Identify which cell holds the provided text, then report its [X, Y] central coordinate. 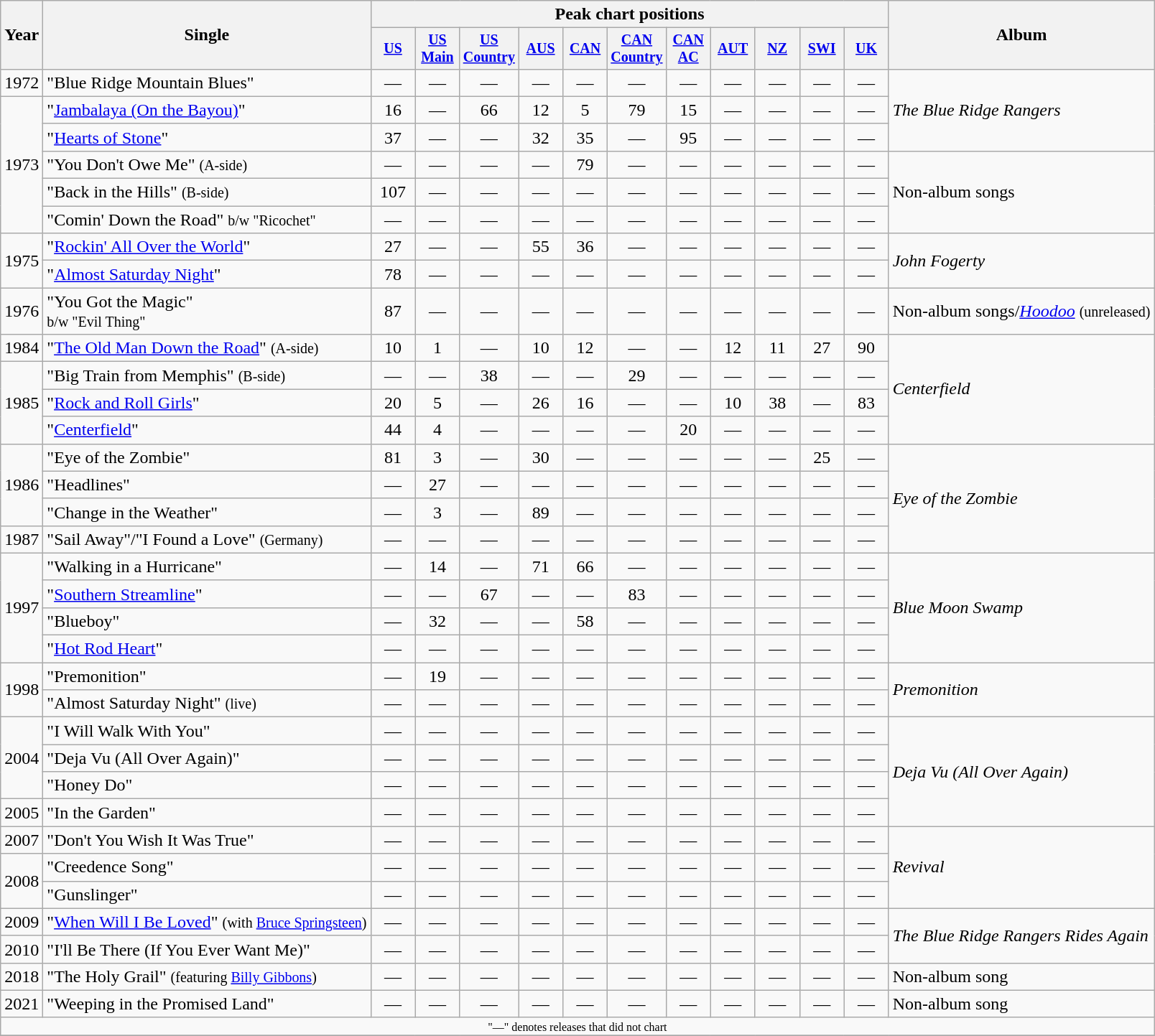
"The Holy Grail" (featuring Billy Gibbons) [207, 976]
2004 [22, 758]
89 [541, 512]
71 [541, 566]
2009 [22, 922]
Blue Moon Swamp [1021, 607]
25 [822, 457]
NZ [777, 49]
"Deja Vu (All Over Again)" [207, 758]
"Southern Streamline" [207, 594]
"I'll Be There (If You Ever Want Me)" [207, 949]
"You Don't Owe Me" (A-side) [207, 164]
2007 [22, 840]
"You Got the Magic"b/w "Evil Thing" [207, 312]
2005 [22, 813]
"Almost Saturday Night" [207, 274]
Premonition [1021, 690]
"Hot Rod Heart" [207, 649]
Year [22, 35]
1975 [22, 261]
UK [866, 49]
29 [637, 375]
"Change in the Weather" [207, 512]
"Centerfield" [207, 430]
"Blueboy" [207, 621]
"Back in the Hills" (B-side) [207, 192]
"Almost Saturday Night" (live) [207, 704]
Single [207, 35]
"Honey Do" [207, 785]
44 [393, 430]
1985 [22, 403]
78 [393, 274]
"Hearts of Stone" [207, 137]
"Premonition" [207, 676]
1 [437, 348]
SWI [822, 49]
"Jambalaya (On the Bayou)" [207, 110]
Non-album songs/Hoodoo (unreleased) [1021, 312]
The Blue Ridge Rangers Rides Again [1021, 935]
"Don't You Wish It Was True" [207, 840]
55 [541, 247]
Album [1021, 35]
CAN AC [688, 49]
"Walking in a Hurricane" [207, 566]
67 [489, 594]
1997 [22, 607]
37 [393, 137]
Non-album songs [1021, 192]
"—" denotes releases that did not chart [577, 1026]
81 [393, 457]
Peak chart positions [629, 14]
US [393, 49]
2008 [22, 881]
1976 [22, 312]
1987 [22, 539]
90 [866, 348]
4 [437, 430]
2021 [22, 1004]
"Creedence Song" [207, 867]
1998 [22, 690]
1973 [22, 164]
"In the Garden" [207, 813]
"When Will I Be Loved" (with Bruce Springsteen) [207, 922]
"Gunslinger" [207, 895]
30 [541, 457]
US Country [489, 49]
19 [437, 676]
Revival [1021, 867]
1984 [22, 348]
John Fogerty [1021, 261]
2018 [22, 976]
Centerfield [1021, 389]
11 [777, 348]
The Blue Ridge Rangers [1021, 110]
"Rock and Roll Girls" [207, 403]
US Main [437, 49]
Eye of the Zombie [1021, 498]
15 [688, 110]
"Blue Ridge Mountain Blues" [207, 83]
"Headlines" [207, 485]
26 [541, 403]
"Big Train from Memphis" (B-side) [207, 375]
1986 [22, 485]
"Rockin' All Over the World" [207, 247]
1972 [22, 83]
95 [688, 137]
2010 [22, 949]
"Eye of the Zombie" [207, 457]
"Sail Away"/"I Found a Love" (Germany) [207, 539]
107 [393, 192]
"Comin' Down the Road" b/w "Ricochet" [207, 220]
35 [585, 137]
"I Will Walk With You" [207, 731]
AUS [541, 49]
14 [437, 566]
36 [585, 247]
AUT [733, 49]
Deja Vu (All Over Again) [1021, 772]
58 [585, 621]
CAN [585, 49]
"The Old Man Down the Road" (A-side) [207, 348]
CAN Country [637, 49]
"Weeping in the Promised Land" [207, 1004]
87 [393, 312]
